Pinpoint the cell where the given text exists, returning its [X, Y] midpoint coordinate. 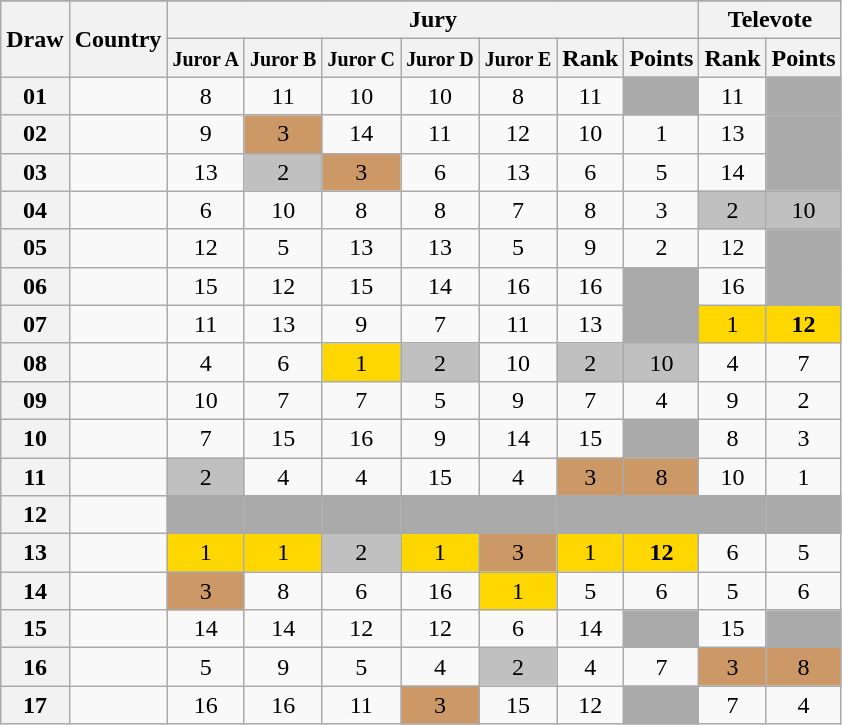
17 [35, 705]
Juror B [283, 58]
Juror D [440, 58]
Draw [35, 39]
Juror E [518, 58]
04 [35, 210]
Juror C [362, 58]
02 [35, 134]
Country [118, 39]
Juror A [206, 58]
Televote [770, 20]
05 [35, 248]
01 [35, 96]
07 [35, 324]
Jury [433, 20]
06 [35, 286]
08 [35, 362]
09 [35, 400]
03 [35, 172]
